From the cell containing the given text, extract its center point as [x, y] coordinate. 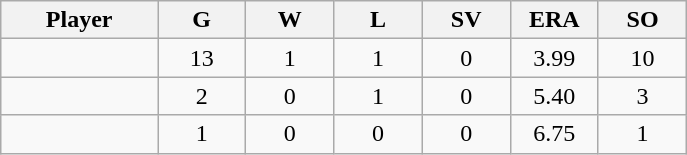
SV [466, 20]
L [378, 20]
G [202, 20]
SO [642, 20]
3 [642, 96]
3.99 [554, 58]
6.75 [554, 134]
Player [80, 20]
W [290, 20]
2 [202, 96]
13 [202, 58]
5.40 [554, 96]
10 [642, 58]
ERA [554, 20]
